Pinpoint the cell where the given text exists, returning its [X, Y] midpoint coordinate. 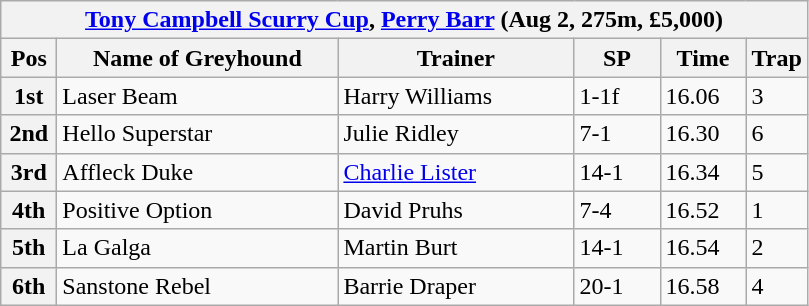
20-1 [617, 286]
Tony Campbell Scurry Cup, Perry Barr (Aug 2, 275m, £5,000) [404, 20]
Harry Williams [456, 96]
16.58 [703, 286]
4 [776, 286]
2nd [29, 134]
Trainer [456, 58]
Barrie Draper [456, 286]
7-1 [617, 134]
5 [776, 172]
Hello Superstar [198, 134]
Positive Option [198, 210]
16.54 [703, 248]
Sanstone Rebel [198, 286]
5th [29, 248]
Time [703, 58]
Name of Greyhound [198, 58]
Charlie Lister [456, 172]
La Galga [198, 248]
Affleck Duke [198, 172]
Julie Ridley [456, 134]
1 [776, 210]
Pos [29, 58]
David Pruhs [456, 210]
1-1f [617, 96]
7-4 [617, 210]
1st [29, 96]
16.30 [703, 134]
SP [617, 58]
Trap [776, 58]
6 [776, 134]
Martin Burt [456, 248]
16.06 [703, 96]
4th [29, 210]
Laser Beam [198, 96]
6th [29, 286]
3rd [29, 172]
2 [776, 248]
16.52 [703, 210]
3 [776, 96]
16.34 [703, 172]
